Search for the cell housing the specified text and yield its [X, Y] center coordinate. 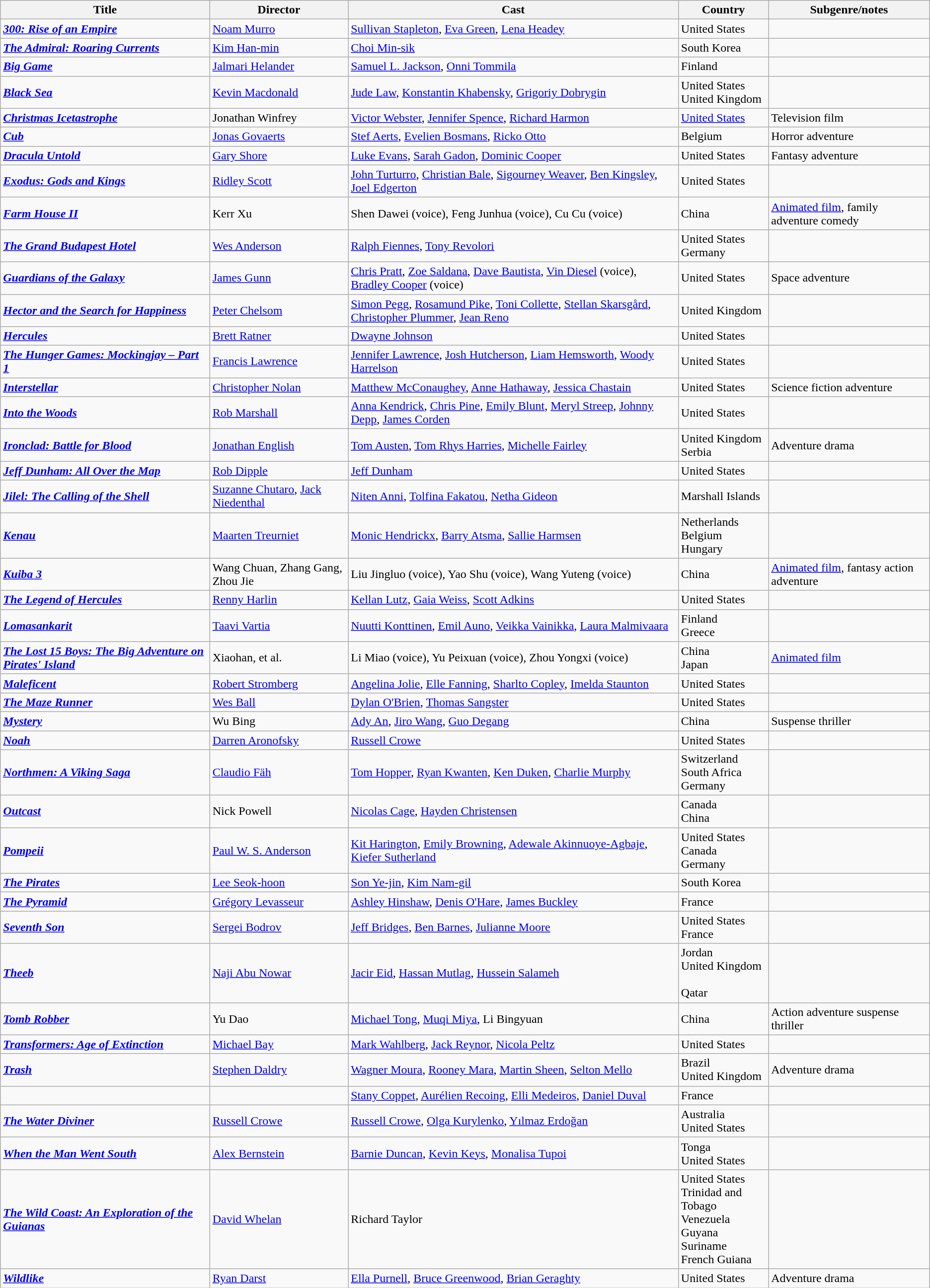
Stephen Daldry [279, 1070]
When the Man Went South [105, 1153]
Shen Dawei (voice), Feng Junhua (voice), Cu Cu (voice) [514, 214]
CanadaChina [723, 811]
Noah [105, 740]
Exodus: Gods and Kings [105, 181]
The Hunger Games: Mockingjay – Part 1 [105, 361]
Ady An, Jiro Wang, Guo Degang [514, 721]
Nick Powell [279, 811]
Michael Bay [279, 1044]
Luke Evans, Sarah Gadon, Dominic Cooper [514, 155]
Fantasy adventure [850, 155]
Marshall Islands [723, 497]
Anna Kendrick, Chris Pine, Emily Blunt, Meryl Streep, Johnny Depp, James Corden [514, 413]
Rob Marshall [279, 413]
Mark Wahlberg, Jack Reynor, Nicola Peltz [514, 1044]
Maleficent [105, 683]
Lomasankarit [105, 626]
Rob Dipple [279, 471]
Subgenre/notes [850, 10]
Kit Harington, Emily Browning, Adewale Akinnuoye-Agbaje, Kiefer Sutherland [514, 851]
Angelina Jolie, Elle Fanning, Sharlto Copley, Imelda Staunton [514, 683]
The Grand Budapest Hotel [105, 245]
The Wild Coast: An Exploration of the Guianas [105, 1219]
Theeb [105, 973]
Kevin Macdonald [279, 92]
Suzanne Chutaro, Jack Niedenthal [279, 497]
Finland [723, 67]
Kim Han-min [279, 48]
Pompeii [105, 851]
JordanUnited KingdomQatar [723, 973]
ChinaJapan [723, 657]
Ryan Darst [279, 1278]
Jennifer Lawrence, Josh Hutcherson, Liam Hemsworth, Woody Harrelson [514, 361]
Xiaohan, et al. [279, 657]
Kerr Xu [279, 214]
The Maze Runner [105, 702]
TongaUnited States [723, 1153]
United StatesGermany [723, 245]
The Admiral: Roaring Currents [105, 48]
Suspense thriller [850, 721]
Niten Anni, Tolfina Fakatou, Netha Gideon [514, 497]
Peter Chelsom [279, 310]
Maarten Treurniet [279, 535]
Trash [105, 1070]
Farm House II [105, 214]
Tom Hopper, Ryan Kwanten, Ken Duken, Charlie Murphy [514, 773]
Transformers: Age of Extinction [105, 1044]
Belgium [723, 137]
Chris Pratt, Zoe Saldana, Dave Bautista, Vin Diesel (voice), Bradley Cooper (voice) [514, 278]
Into the Woods [105, 413]
FinlandGreece [723, 626]
Wang Chuan, Zhang Gang, Zhou Jie [279, 574]
Tom Austen, Tom Rhys Harries, Michelle Fairley [514, 445]
Kenau [105, 535]
Big Game [105, 67]
Richard Taylor [514, 1219]
Animated film, fantasy action adventure [850, 574]
Jonathan Winfrey [279, 118]
David Whelan [279, 1219]
Paul W. S. Anderson [279, 851]
Gary Shore [279, 155]
Animated film, family adventure comedy [850, 214]
Television film [850, 118]
Grégory Levasseur [279, 902]
United StatesTrinidad and TobagoVenezuelaGuyanaSurinameFrench Guiana [723, 1219]
Ella Purnell, Bruce Greenwood, Brian Geraghty [514, 1278]
Robert Stromberg [279, 683]
Naji Abu Nowar [279, 973]
Choi Min-sik [514, 48]
Christmas Icetastrophe [105, 118]
Jalmari Helander [279, 67]
Hector and the Search for Happiness [105, 310]
Action adventure suspense thriller [850, 1019]
Mystery [105, 721]
NetherlandsBelgiumHungary [723, 535]
Country [723, 10]
Stef Aerts, Evelien Bosmans, Ricko Otto [514, 137]
Jeff Dunham: All Over the Map [105, 471]
Brett Ratner [279, 336]
Jilel: The Calling of the Shell [105, 497]
Ridley Scott [279, 181]
Russell Crowe, Olga Kurylenko, Yılmaz Erdoğan [514, 1121]
The Legend of Hercules [105, 600]
Michael Tong, Muqi Miya, Li Bingyuan [514, 1019]
James Gunn [279, 278]
Renny Harlin [279, 600]
Jonathan English [279, 445]
The Pirates [105, 883]
300: Rise of an Empire [105, 29]
Matthew McConaughey, Anne Hathaway, Jessica Chastain [514, 387]
The Water Diviner [105, 1121]
Li Miao (voice), Yu Peixuan (voice), Zhou Yongxi (voice) [514, 657]
Cast [514, 10]
Black Sea [105, 92]
Space adventure [850, 278]
Francis Lawrence [279, 361]
Animated film [850, 657]
Kellan Lutz, Gaia Weiss, Scott Adkins [514, 600]
Monic Hendrickx, Barry Atsma, Sallie Harmsen [514, 535]
Samuel L. Jackson, Onni Tommila [514, 67]
Jacir Eid, Hassan Mutlag, Hussein Salameh [514, 973]
Hercules [105, 336]
AustraliaUnited States [723, 1121]
Northmen: A Viking Saga [105, 773]
Sergei Bodrov [279, 928]
Stany Coppet, Aurélien Recoing, Elli Medeiros, Daniel Duval [514, 1095]
Guardians of the Galaxy [105, 278]
Wes Ball [279, 702]
Jeff Bridges, Ben Barnes, Julianne Moore [514, 928]
The Lost 15 Boys: The Big Adventure on Pirates' Island [105, 657]
Cub [105, 137]
Nicolas Cage, Hayden Christensen [514, 811]
Claudio Fäh [279, 773]
Victor Webster, Jennifer Spence, Richard Harmon [514, 118]
Tomb Robber [105, 1019]
Dylan O'Brien, Thomas Sangster [514, 702]
Ashley Hinshaw, Denis O'Hare, James Buckley [514, 902]
United StatesFrance [723, 928]
Wu Bing [279, 721]
Sullivan Stapleton, Eva Green, Lena Headey [514, 29]
Jonas Govaerts [279, 137]
Barnie Duncan, Kevin Keys, Monalisa Tupoi [514, 1153]
Interstellar [105, 387]
Horror adventure [850, 137]
Science fiction adventure [850, 387]
Title [105, 10]
Darren Aronofsky [279, 740]
United StatesCanadaGermany [723, 851]
Son Ye-jin, Kim Nam-gil [514, 883]
SwitzerlandSouth AfricaGermany [723, 773]
Dracula Untold [105, 155]
Seventh Son [105, 928]
United StatesUnited Kingdom [723, 92]
United KingdomSerbia [723, 445]
Ironclad: Battle for Blood [105, 445]
Director [279, 10]
Yu Dao [279, 1019]
Kuiba 3 [105, 574]
BrazilUnited Kingdom [723, 1070]
The Pyramid [105, 902]
Jeff Dunham [514, 471]
Taavi Vartia [279, 626]
Liu Jingluo (voice), Yao Shu (voice), Wang Yuteng (voice) [514, 574]
Christopher Nolan [279, 387]
Noam Murro [279, 29]
Dwayne Johnson [514, 336]
Jude Law, Konstantin Khabensky, Grigoriy Dobrygin [514, 92]
John Turturro, Christian Bale, Sigourney Weaver, Ben Kingsley, Joel Edgerton [514, 181]
Outcast [105, 811]
Nuutti Konttinen, Emil Auno, Veikka Vainikka, Laura Malmivaara [514, 626]
Wagner Moura, Rooney Mara, Martin Sheen, Selton Mello [514, 1070]
Alex Bernstein [279, 1153]
United Kingdom [723, 310]
Wildlike [105, 1278]
Lee Seok-hoon [279, 883]
Simon Pegg, Rosamund Pike, Toni Collette, Stellan Skarsgård, Christopher Plummer, Jean Reno [514, 310]
Wes Anderson [279, 245]
Ralph Fiennes, Tony Revolori [514, 245]
